Find where the given text appears and provide that cell's center as (X, Y) coordinate. 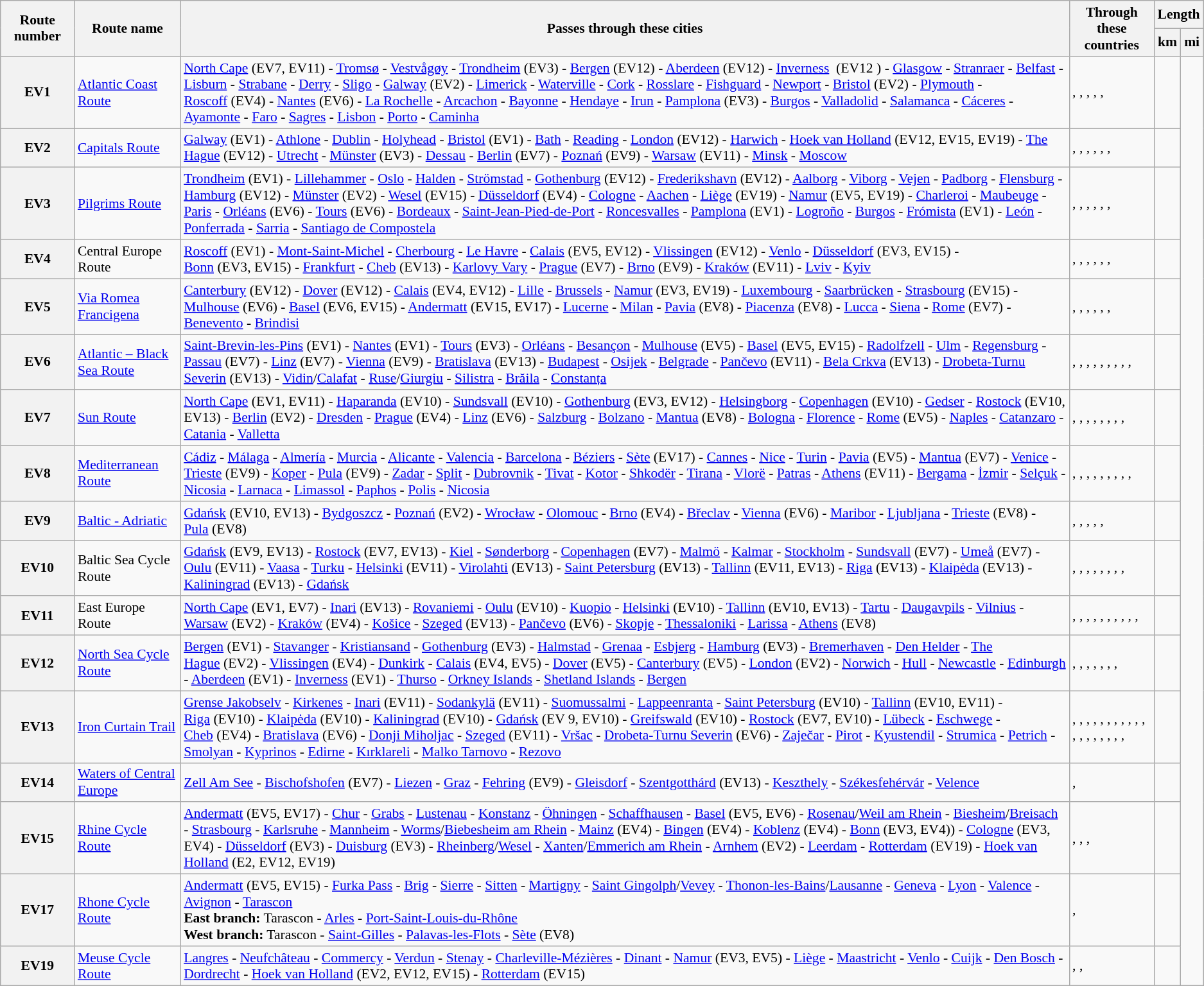
EV5 (37, 307)
East Europe Route (127, 616)
EV10 (37, 569)
, , (1112, 965)
Via Romea Francigena (127, 307)
Iron Curtain Trail (127, 727)
EV11 (37, 616)
EV3 (37, 203)
Rhone Cycle Route (127, 910)
Baltic Sea Cycle Route (127, 569)
Pilgrims Route (127, 203)
EV17 (37, 910)
EV14 (37, 782)
, , , (1112, 838)
Route number (37, 28)
Mediterranean Route (127, 474)
Baltic - Adriatic (127, 521)
, , , , , , , (1112, 664)
Capitals Route (127, 148)
Atlantic Coast Route (127, 92)
EV8 (37, 474)
Rhine Cycle Route (127, 838)
Waters of Central Europe (127, 782)
Through these countries (1112, 28)
, , , , , , , , , , , , , , , , , , , (1112, 727)
EV13 (37, 727)
, , , , , , , , , , (1112, 616)
EV15 (37, 838)
Sun Route (127, 419)
Passes through these cities (625, 28)
EV6 (37, 362)
mi (1192, 42)
EV9 (37, 521)
North Sea Cycle Route (127, 664)
EV7 (37, 419)
km (1167, 42)
EV4 (37, 259)
EV12 (37, 664)
EV2 (37, 148)
Central Europe Route (127, 259)
Route name (127, 28)
Length (1179, 14)
Zell Am See - Bischofshofen (EV7) - Liezen - Graz - Fehring (EV9) - Gleisdorf - Szentgotthárd (EV13) - Keszthely - Székesfehérvár - Velence (625, 782)
Atlantic – Black Sea Route (127, 362)
EV19 (37, 965)
Meuse Cycle Route (127, 965)
EV1 (37, 92)
